Pinpoint the cell where the given text exists, returning its (x, y) midpoint coordinate. 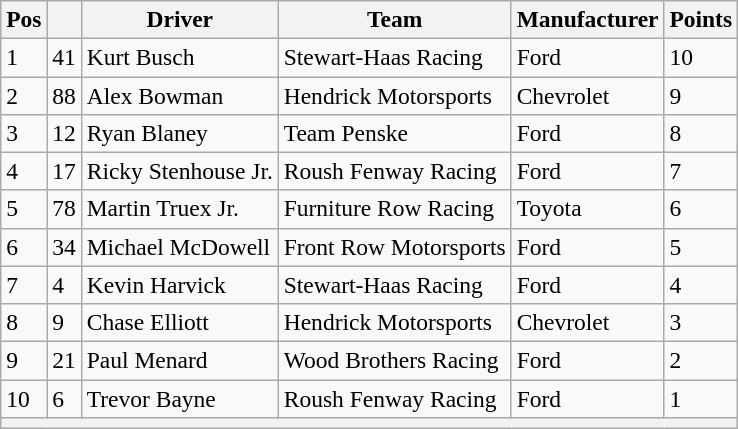
41 (64, 57)
Wood Brothers Racing (394, 360)
Points (701, 19)
Team Penske (394, 133)
Team (394, 19)
Chase Elliott (180, 322)
78 (64, 209)
Alex Bowman (180, 95)
Kurt Busch (180, 57)
12 (64, 133)
Driver (180, 19)
21 (64, 360)
Manufacturer (588, 19)
34 (64, 247)
88 (64, 95)
Pos (24, 19)
Kevin Harvick (180, 285)
Front Row Motorsports (394, 247)
Michael McDowell (180, 247)
Toyota (588, 209)
Trevor Bayne (180, 398)
Paul Menard (180, 360)
Furniture Row Racing (394, 209)
Ryan Blaney (180, 133)
Martin Truex Jr. (180, 209)
Ricky Stenhouse Jr. (180, 171)
17 (64, 171)
